Pinpoint the cell where the given text exists, returning its [X, Y] midpoint coordinate. 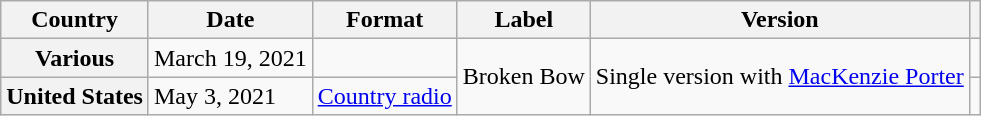
Single version with MacKenzie Porter [780, 77]
Version [780, 20]
United States [75, 96]
Label [524, 20]
Broken Bow [524, 77]
May 3, 2021 [230, 96]
Country radio [384, 96]
Country [75, 20]
March 19, 2021 [230, 58]
Format [384, 20]
Various [75, 58]
Date [230, 20]
